Determine the (x, y) coordinate at the center of the cell enclosing the given text.  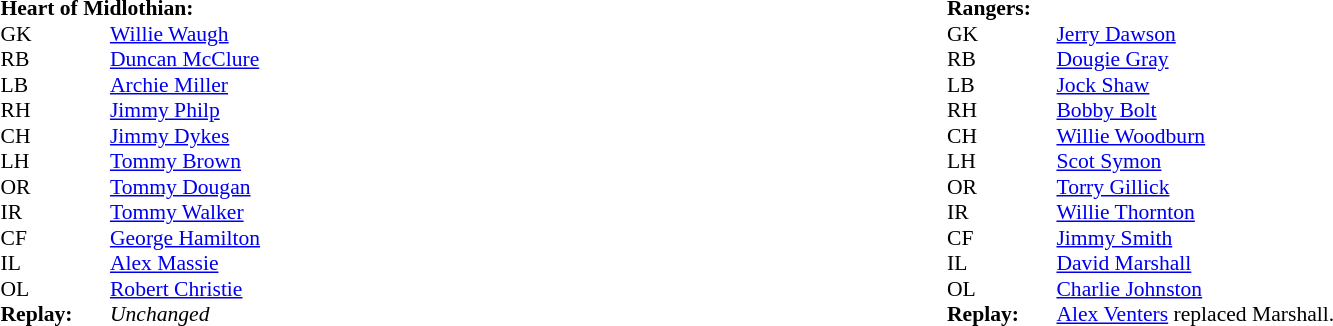
Alex Massie (185, 263)
Archie Miller (185, 85)
George Hamilton (185, 238)
Jimmy Philp (185, 111)
Duncan McClure (185, 59)
Tommy Brown (185, 161)
Jimmy Dykes (185, 136)
Robert Christie (185, 289)
Willie Waugh (185, 34)
Tommy Walker (185, 213)
Tommy Dougan (185, 187)
